Return (x, y) of the center of cell containing provided text 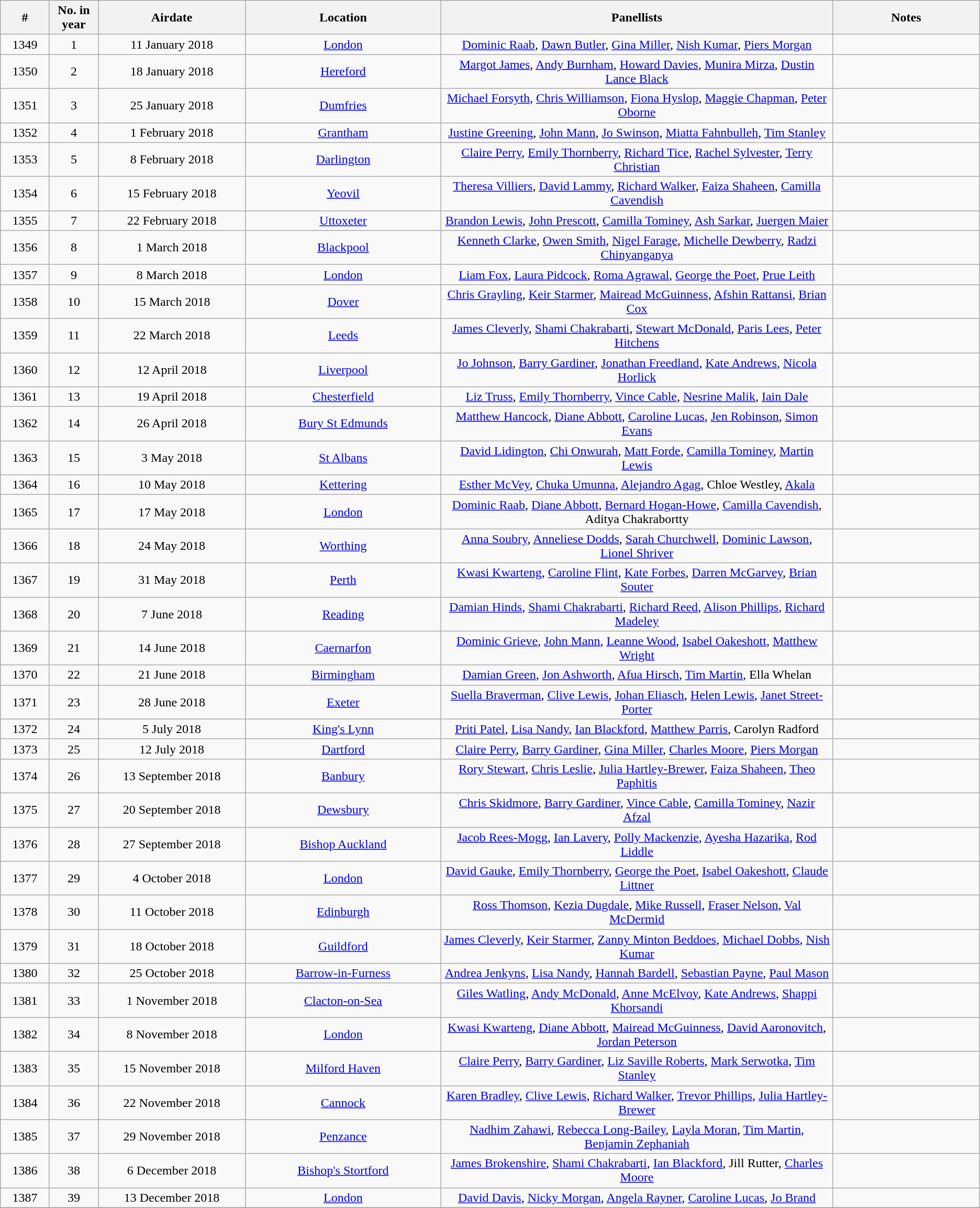
1381 (25, 1000)
1373 (25, 749)
Barrow-in-Furness (343, 973)
27 September 2018 (172, 844)
Reading (343, 614)
1358 (25, 302)
20 September 2018 (172, 810)
10 (74, 302)
1357 (25, 274)
7 June 2018 (172, 614)
16 (74, 485)
30 (74, 912)
Airdate (172, 18)
1 November 2018 (172, 1000)
2 (74, 71)
1366 (25, 546)
1377 (25, 879)
Damian Green, Jon Ashworth, Afua Hirsch, Tim Martin, Ella Whelan (637, 675)
17 May 2018 (172, 512)
20 (74, 614)
Dominic Raab, Diane Abbott, Bernard Hogan-Howe, Camilla Cavendish, Aditya Chakrabortty (637, 512)
Yeovil (343, 194)
1353 (25, 159)
26 April 2018 (172, 424)
Karen Bradley, Clive Lewis, Richard Walker, Trevor Phillips, Julia Hartley-Brewer (637, 1103)
James Cleverly, Shami Chakrabarti, Stewart McDonald, Paris Lees, Peter Hitchens (637, 335)
Bury St Edmunds (343, 424)
32 (74, 973)
13 (74, 397)
5 (74, 159)
Kwasi Kwarteng, Diane Abbott, Mairead McGuinness, David Aaronovitch, Jordan Peterson (637, 1035)
10 May 2018 (172, 485)
1 March 2018 (172, 247)
1367 (25, 580)
Justine Greening, John Mann, Jo Swinson, Miatta Fahnbulleh, Tim Stanley (637, 132)
Worthing (343, 546)
Banbury (343, 776)
18 October 2018 (172, 947)
4 October 2018 (172, 879)
Chesterfield (343, 397)
5 July 2018 (172, 729)
Ross Thomson, Kezia Dugdale, Mike Russell, Fraser Nelson, Val McDermid (637, 912)
6 (74, 194)
29 November 2018 (172, 1136)
1376 (25, 844)
11 January 2018 (172, 45)
Perth (343, 580)
17 (74, 512)
1350 (25, 71)
1364 (25, 485)
Theresa Villiers, David Lammy, Richard Walker, Faiza Shaheen, Camilla Cavendish (637, 194)
13 September 2018 (172, 776)
8 March 2018 (172, 274)
1384 (25, 1103)
James Brokenshire, Shami Chakrabarti, Ian Blackford, Jill Rutter, Charles Moore (637, 1171)
1349 (25, 45)
Notes (907, 18)
15 November 2018 (172, 1068)
Michael Forsyth, Chris Williamson, Fiona Hyslop, Maggie Chapman, Peter Oborne (637, 106)
21 June 2018 (172, 675)
Esther McVey, Chuka Umunna, Alejandro Agag, Chloe Westley, Akala (637, 485)
Bishop's Stortford (343, 1171)
1383 (25, 1068)
6 December 2018 (172, 1171)
39 (74, 1198)
Matthew Hancock, Diane Abbott, Caroline Lucas, Jen Robinson, Simon Evans (637, 424)
Dover (343, 302)
Caernarfon (343, 648)
35 (74, 1068)
Dominic Raab, Dawn Butler, Gina Miller, Nish Kumar, Piers Morgan (637, 45)
28 June 2018 (172, 702)
11 (74, 335)
Edinburgh (343, 912)
No. in year (74, 18)
1385 (25, 1136)
Penzance (343, 1136)
14 June 2018 (172, 648)
Liz Truss, Emily Thornberry, Vince Cable, Nesrine Malik, Iain Dale (637, 397)
33 (74, 1000)
15 February 2018 (172, 194)
3 May 2018 (172, 458)
14 (74, 424)
34 (74, 1035)
22 November 2018 (172, 1103)
1375 (25, 810)
19 April 2018 (172, 397)
Liam Fox, Laura Pidcock, Roma Agrawal, George the Poet, Prue Leith (637, 274)
1371 (25, 702)
8 February 2018 (172, 159)
Guildford (343, 947)
31 (74, 947)
22 (74, 675)
1380 (25, 973)
1379 (25, 947)
Grantham (343, 132)
Chris Skidmore, Barry Gardiner, Vince Cable, Camilla Tominey, Nazir Afzal (637, 810)
1356 (25, 247)
24 May 2018 (172, 546)
38 (74, 1171)
8 November 2018 (172, 1035)
Priti Patel, Lisa Nandy, Ian Blackford, Matthew Parris, Carolyn Radford (637, 729)
James Cleverly, Keir Starmer, Zanny Minton Beddoes, Michael Dobbs, Nish Kumar (637, 947)
Bishop Auckland (343, 844)
Giles Watling, Andy McDonald, Anne McElvoy, Kate Andrews, Shappi Khorsandi (637, 1000)
Cannock (343, 1103)
Uttoxeter (343, 220)
1386 (25, 1171)
Brandon Lewis, John Prescott, Camilla Tominey, Ash Sarkar, Juergen Maier (637, 220)
1361 (25, 397)
1378 (25, 912)
David Gauke, Emily Thornberry, George the Poet, Isabel Oakeshott, Claude Littner (637, 879)
15 March 2018 (172, 302)
David Davis, Nicky Morgan, Angela Rayner, Caroline Lucas, Jo Brand (637, 1198)
Exeter (343, 702)
Blackpool (343, 247)
Nadhim Zahawi, Rebecca Long-Bailey, Layla Moran, Tim Martin, Benjamin Zephaniah (637, 1136)
1369 (25, 648)
1355 (25, 220)
1363 (25, 458)
Dewsbury (343, 810)
Liverpool (343, 370)
12 July 2018 (172, 749)
31 May 2018 (172, 580)
# (25, 18)
1354 (25, 194)
37 (74, 1136)
29 (74, 879)
21 (74, 648)
22 February 2018 (172, 220)
1387 (25, 1198)
Rory Stewart, Chris Leslie, Julia Hartley-Brewer, Faiza Shaheen, Theo Paphitis (637, 776)
4 (74, 132)
25 (74, 749)
Kwasi Kwarteng, Caroline Flint, Kate Forbes, Darren McGarvey, Brian Souter (637, 580)
Jo Johnson, Barry Gardiner, Jonathan Freedland, Kate Andrews, Nicola Horlick (637, 370)
28 (74, 844)
12 (74, 370)
Jacob Rees-Mogg, Ian Lavery, Polly Mackenzie, Ayesha Hazarika, Rod Liddle (637, 844)
Chris Grayling, Keir Starmer, Mairead McGuinness, Afshin Rattansi, Brian Cox (637, 302)
1 February 2018 (172, 132)
12 April 2018 (172, 370)
15 (74, 458)
Claire Perry, Emily Thornberry, Richard Tice, Rachel Sylvester, Terry Christian (637, 159)
Margot James, Andy Burnham, Howard Davies, Munira Mirza, Dustin Lance Black (637, 71)
Location (343, 18)
St Albans (343, 458)
Dartford (343, 749)
Damian Hinds, Shami Chakrabarti, Richard Reed, Alison Phillips, Richard Madeley (637, 614)
Dominic Grieve, John Mann, Leanne Wood, Isabel Oakeshott, Matthew Wright (637, 648)
13 December 2018 (172, 1198)
24 (74, 729)
36 (74, 1103)
David Lidington, Chi Onwurah, Matt Forde, Camilla Tominey, Martin Lewis (637, 458)
Dumfries (343, 106)
1372 (25, 729)
1359 (25, 335)
25 January 2018 (172, 106)
Leeds (343, 335)
3 (74, 106)
7 (74, 220)
19 (74, 580)
Suella Braverman, Clive Lewis, Johan Eliasch, Helen Lewis, Janet Street-Porter (637, 702)
22 March 2018 (172, 335)
9 (74, 274)
Claire Perry, Barry Gardiner, Liz Saville Roberts, Mark Serwotka, Tim Stanley (637, 1068)
25 October 2018 (172, 973)
18 (74, 546)
1352 (25, 132)
11 October 2018 (172, 912)
Anna Soubry, Anneliese Dodds, Sarah Churchwell, Dominic Lawson, Lionel Shriver (637, 546)
1362 (25, 424)
8 (74, 247)
Kenneth Clarke, Owen Smith, Nigel Farage, Michelle Dewberry, Radzi Chinyanganya (637, 247)
Kettering (343, 485)
Darlington (343, 159)
Birmingham (343, 675)
Clacton-on-Sea (343, 1000)
1370 (25, 675)
King's Lynn (343, 729)
1360 (25, 370)
18 January 2018 (172, 71)
23 (74, 702)
Hereford (343, 71)
Andrea Jenkyns, Lisa Nandy, Hannah Bardell, Sebastian Payne, Paul Mason (637, 973)
1374 (25, 776)
1365 (25, 512)
26 (74, 776)
1 (74, 45)
Panellists (637, 18)
Claire Perry, Barry Gardiner, Gina Miller, Charles Moore, Piers Morgan (637, 749)
1382 (25, 1035)
1351 (25, 106)
27 (74, 810)
Milford Haven (343, 1068)
1368 (25, 614)
